Determine the [x, y] coordinate at the center of the cell enclosing the given text.  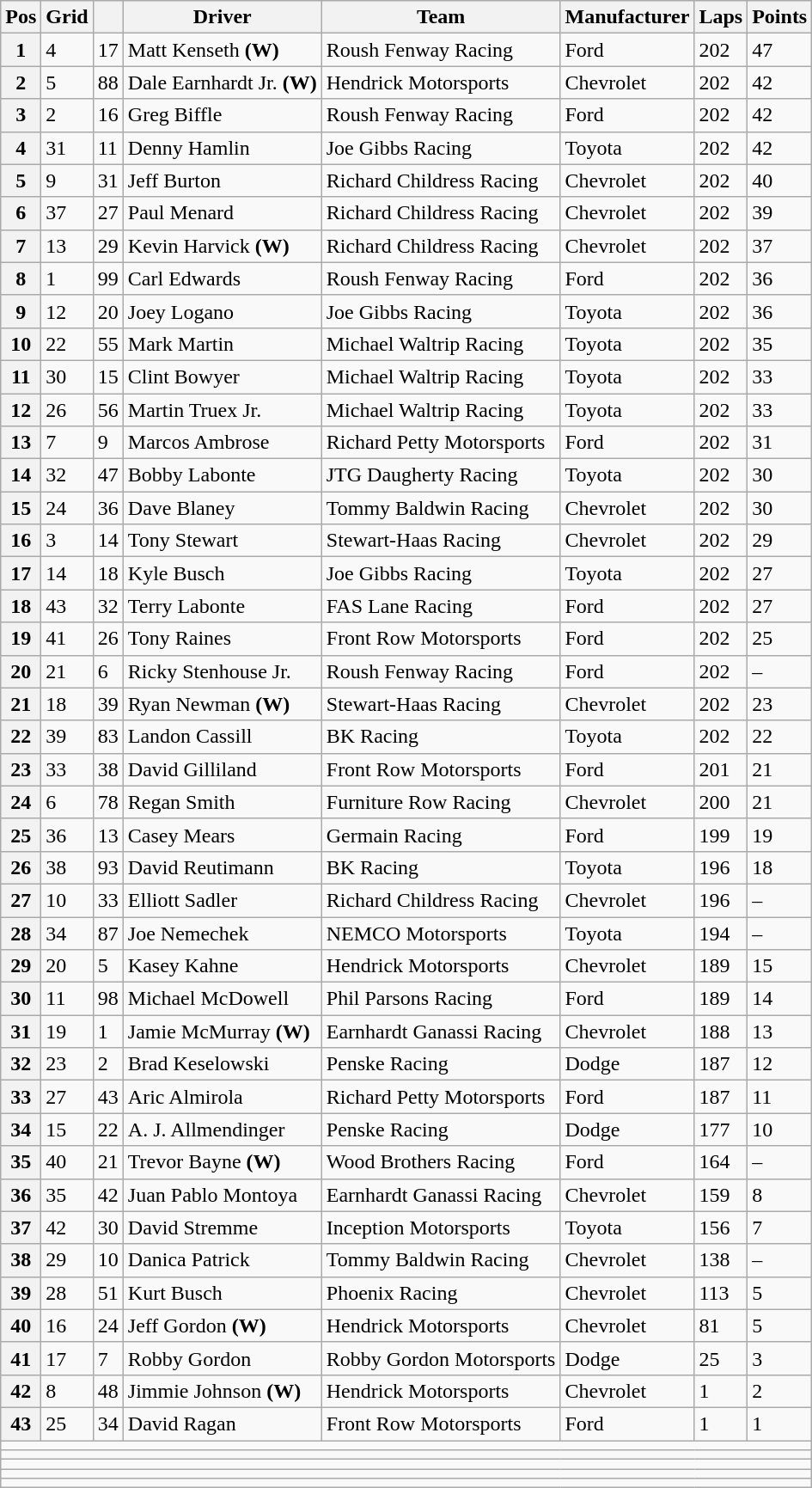
Dale Earnhardt Jr. (W) [222, 83]
Pos [21, 17]
51 [108, 1293]
Laps [721, 17]
Aric Almirola [222, 1097]
Clint Bowyer [222, 377]
Trevor Bayne (W) [222, 1162]
Carl Edwards [222, 279]
Driver [222, 17]
Jeff Gordon (W) [222, 1326]
Martin Truex Jr. [222, 410]
Tony Stewart [222, 541]
Ryan Newman (W) [222, 704]
Phil Parsons Racing [441, 999]
Ricky Stenhouse Jr. [222, 671]
Mark Martin [222, 344]
David Stremme [222, 1228]
Terry Labonte [222, 606]
Jeff Burton [222, 181]
Joe Nemechek [222, 933]
Greg Biffle [222, 115]
Inception Motorsports [441, 1228]
Regan Smith [222, 802]
159 [721, 1195]
Juan Pablo Montoya [222, 1195]
Brad Keselowski [222, 1064]
Landon Cassill [222, 737]
201 [721, 769]
56 [108, 410]
194 [721, 933]
113 [721, 1293]
NEMCO Motorsports [441, 933]
138 [721, 1260]
Denny Hamlin [222, 148]
81 [721, 1326]
Points [780, 17]
Wood Brothers Racing [441, 1162]
Elliott Sadler [222, 900]
98 [108, 999]
199 [721, 835]
88 [108, 83]
David Ragan [222, 1424]
188 [721, 1032]
Germain Racing [441, 835]
83 [108, 737]
Matt Kenseth (W) [222, 50]
David Reutimann [222, 867]
Casey Mears [222, 835]
200 [721, 802]
Grid [67, 17]
93 [108, 867]
Tony Raines [222, 639]
Dave Blaney [222, 508]
Robby Gordon Motorsports [441, 1358]
A. J. Allmendinger [222, 1130]
156 [721, 1228]
99 [108, 279]
Kasey Kahne [222, 966]
Kyle Busch [222, 573]
55 [108, 344]
Kurt Busch [222, 1293]
48 [108, 1391]
164 [721, 1162]
177 [721, 1130]
David Gilliland [222, 769]
Jamie McMurray (W) [222, 1032]
Furniture Row Racing [441, 802]
Bobby Labonte [222, 475]
Team [441, 17]
Phoenix Racing [441, 1293]
Robby Gordon [222, 1358]
78 [108, 802]
Manufacturer [627, 17]
FAS Lane Racing [441, 606]
Paul Menard [222, 213]
Kevin Harvick (W) [222, 246]
JTG Daugherty Racing [441, 475]
87 [108, 933]
Joey Logano [222, 311]
Marcos Ambrose [222, 443]
Jimmie Johnson (W) [222, 1391]
Michael McDowell [222, 999]
Danica Patrick [222, 1260]
